Locate the cell with the specified text and output its [x, y] center coordinate. 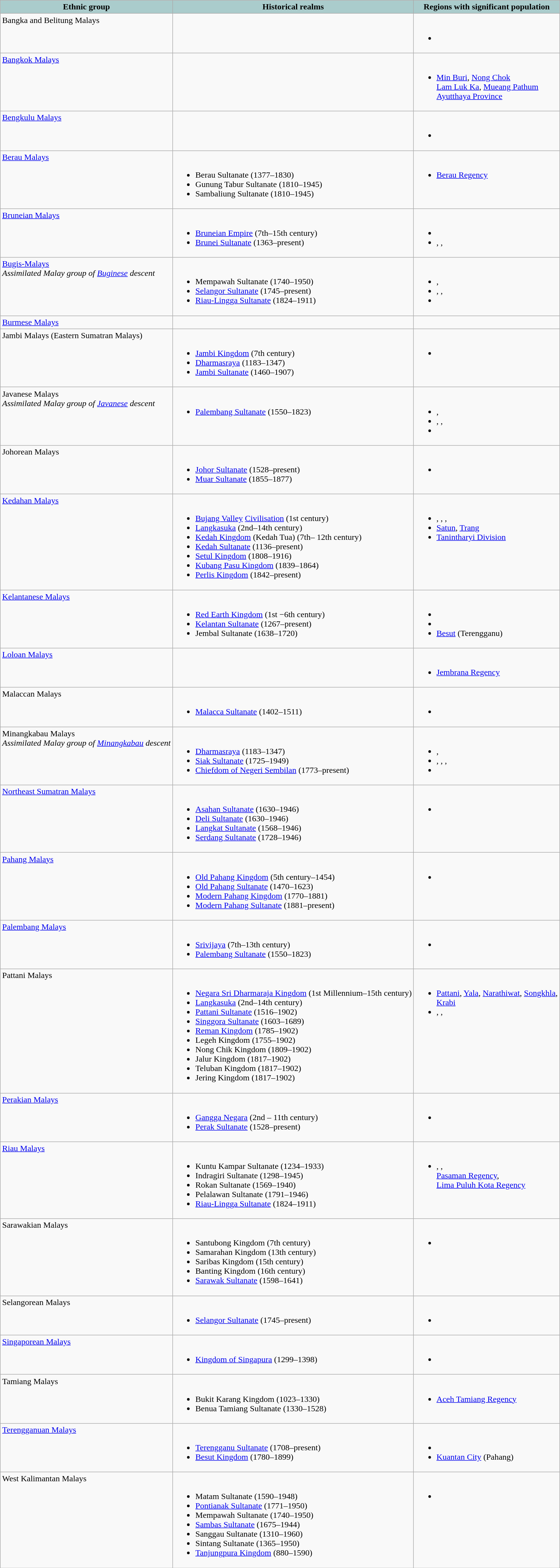
West Kalimantan Malays [86, 1520]
Johorean Malays [86, 469]
Gangga Negara (2nd – 11th century)Perak Sultanate (1528–present) [293, 1117]
Burmese Malays [86, 322]
Minangkabau MalaysAssimilated Malay group of Minangkabau descent [86, 756]
Tamiang Malays [86, 1399]
Aceh Tamiang Regency [487, 1399]
Bruneian Malays [86, 233]
Selangor Sultanate (1745–present) [293, 1315]
Singaporean Malays [86, 1355]
Berau Malays [86, 180]
Ethnic group [86, 7]
Asahan Sultanate (1630–1946)Deli Sultanate (1630–1946)Langkat Sultanate (1568–1946)Serdang Sultanate (1728–1946) [293, 819]
Besut (Terengganu) [487, 619]
Loloan Malays [86, 668]
Red Earth Kingdom (1st −6th century)Kelantan Sultanate (1267–present)Jembal Sultanate (1638–1720) [293, 619]
Palembang Sultanate (1550–1823) [293, 416]
Bengkulu Malays [86, 131]
Pattani, Yala, Narathiwat, Songkhla, Krabi, , [487, 1031]
Palembang Malays [86, 945]
Bukit Karang Kingdom (1023–1330)Benua Tamiang Sultanate (1330–1528) [293, 1399]
Kuantan City (Pahang) [487, 1447]
Old Pahang Kingdom (5th century–1454)Old Pahang Sultanate (1470–1623)Modern Pahang Kingdom (1770–1881)Modern Pahang Sultanate (1881–present) [293, 886]
Northeast Sumatran Malays [86, 819]
Pattani Malays [86, 1031]
Historical realms [293, 7]
Johor Sultanate (1528–present)Muar Sultanate (1855–1877) [293, 469]
Sarawakian Malays [86, 1257]
Srivijaya (7th–13th century)Palembang Sultanate (1550–1823) [293, 945]
Kelantanese Malays [86, 619]
Kedahan Malays [86, 542]
Mempawah Sultanate (1740–1950)Selangor Sultanate (1745–present)Riau-Lingga Sultanate (1824–1911) [293, 286]
Regions with significant population [487, 7]
Perakian Malays [86, 1117]
Malacca Sultanate (1402–1511) [293, 707]
, , , Satun, Trang Tanintharyi Division [487, 542]
, , , , [487, 756]
Terengganuan Malays [86, 1447]
Bruneian Empire (7th–15th century)Brunei Sultanate (1363–present) [293, 233]
, , Pasaman Regency, Lima Puluh Kota Regency [487, 1180]
Javanese MalaysAssimilated Malay group of Javanese descent [86, 416]
Jambi Kingdom (7th century)Dharmasraya (1183–1347)Jambi Sultanate (1460–1907) [293, 358]
Berau Regency [487, 180]
Berau Sultanate (1377–1830)Gunung Tabur Sultanate (1810–1945)Sambaliung Sultanate (1810–1945) [293, 180]
Bugis-MalaysAssimilated Malay group of Buginese descent [86, 286]
Bangkok Malays [86, 82]
Jembrana Regency [487, 668]
Terengganu Sultanate (1708–present)Besut Kingdom (1780–1899) [293, 1447]
, , [487, 233]
Min Buri, Nong Chok Lam Luk Ka, Mueang Pathum Ayutthaya Province [487, 82]
Malaccan Malays [86, 707]
Dharmasraya (1183–1347)Siak Sultanate (1725–1949)Chiefdom of Negeri Sembilan (1773–present) [293, 756]
Jambi Malays (Eastern Sumatran Malays) [86, 358]
Pahang Malays [86, 886]
Kingdom of Singapura (1299–1398) [293, 1355]
Bangka and Belitung Malays [86, 33]
Selangorean Malays [86, 1315]
Riau Malays [86, 1180]
